Pinpoint the cell where the given text exists, returning its [X, Y] midpoint coordinate. 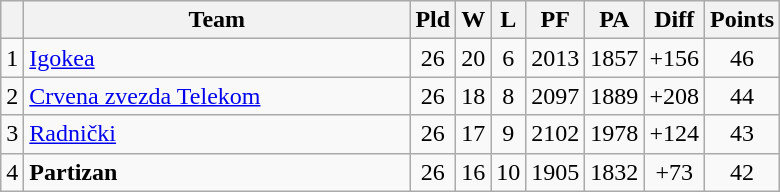
16 [474, 172]
Pld [433, 20]
W [474, 20]
Igokea [217, 58]
2 [12, 96]
9 [508, 134]
+73 [674, 172]
10 [508, 172]
+124 [674, 134]
PF [556, 20]
1905 [556, 172]
18 [474, 96]
6 [508, 58]
3 [12, 134]
PA [614, 20]
20 [474, 58]
1 [12, 58]
Radnički [217, 134]
Diff [674, 20]
43 [742, 134]
Partizan [217, 172]
44 [742, 96]
1978 [614, 134]
Points [742, 20]
46 [742, 58]
17 [474, 134]
1857 [614, 58]
2102 [556, 134]
1889 [614, 96]
Crvena zvezda Telekom [217, 96]
Team [217, 20]
L [508, 20]
42 [742, 172]
1832 [614, 172]
+208 [674, 96]
8 [508, 96]
2097 [556, 96]
4 [12, 172]
2013 [556, 58]
+156 [674, 58]
